Determine the (x, y) coordinate at the center of the cell enclosing the given text.  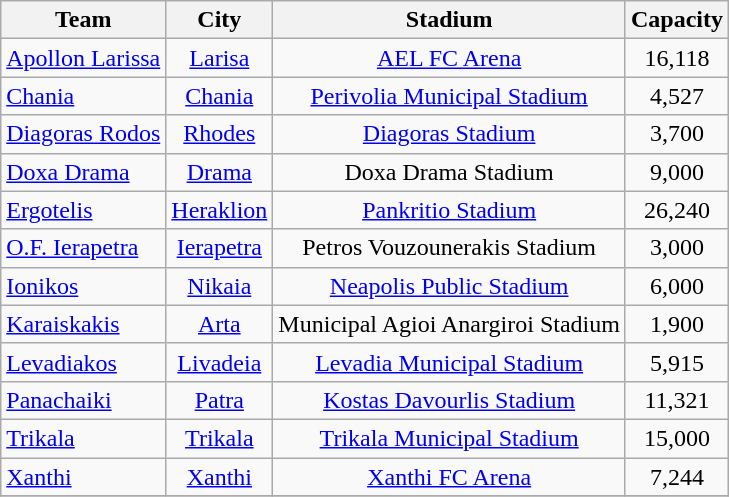
Trikala Municipal Stadium (450, 438)
9,000 (676, 172)
16,118 (676, 58)
Diagoras Rodos (84, 134)
Ergotelis (84, 210)
Rhodes (220, 134)
Doxa Drama (84, 172)
7,244 (676, 477)
6,000 (676, 286)
Levadia Municipal Stadium (450, 362)
Drama (220, 172)
15,000 (676, 438)
City (220, 20)
5,915 (676, 362)
Nikaia (220, 286)
Diagoras Stadium (450, 134)
Stadium (450, 20)
4,527 (676, 96)
3,000 (676, 248)
Neapolis Public Stadium (450, 286)
O.F. Ierapetra (84, 248)
Pankritio Stadium (450, 210)
Heraklion (220, 210)
26,240 (676, 210)
Petros Vouzounerakis Stadium (450, 248)
AEL FC Arena (450, 58)
Apollon Larissa (84, 58)
3,700 (676, 134)
11,321 (676, 400)
Xanthi FC Arena (450, 477)
Ionikos (84, 286)
Ierapetra (220, 248)
Capacity (676, 20)
Panachaiki (84, 400)
Patra (220, 400)
Kostas Davourlis Stadium (450, 400)
Levadiakos (84, 362)
Larisa (220, 58)
Perivolia Municipal Stadium (450, 96)
Arta (220, 324)
Doxa Drama Stadium (450, 172)
Team (84, 20)
1,900 (676, 324)
Karaiskakis (84, 324)
Livadeia (220, 362)
Municipal Agioi Anargiroi Stadium (450, 324)
